Provide the (x, y) coordinate of the cell's center where the given text is located.  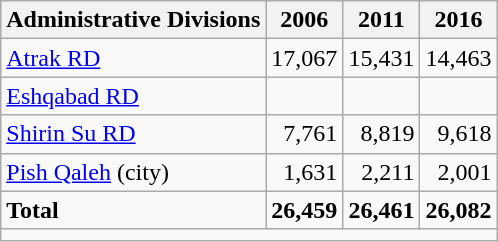
8,819 (382, 134)
26,082 (458, 210)
2,211 (382, 172)
15,431 (382, 58)
26,461 (382, 210)
Shirin Su RD (134, 134)
Atrak RD (134, 58)
2011 (382, 20)
2016 (458, 20)
Total (134, 210)
9,618 (458, 134)
14,463 (458, 58)
2006 (304, 20)
17,067 (304, 58)
2,001 (458, 172)
Administrative Divisions (134, 20)
7,761 (304, 134)
26,459 (304, 210)
1,631 (304, 172)
Pish Qaleh (city) (134, 172)
Eshqabad RD (134, 96)
